Pinpoint the cell where the given text exists, returning its (X, Y) midpoint coordinate. 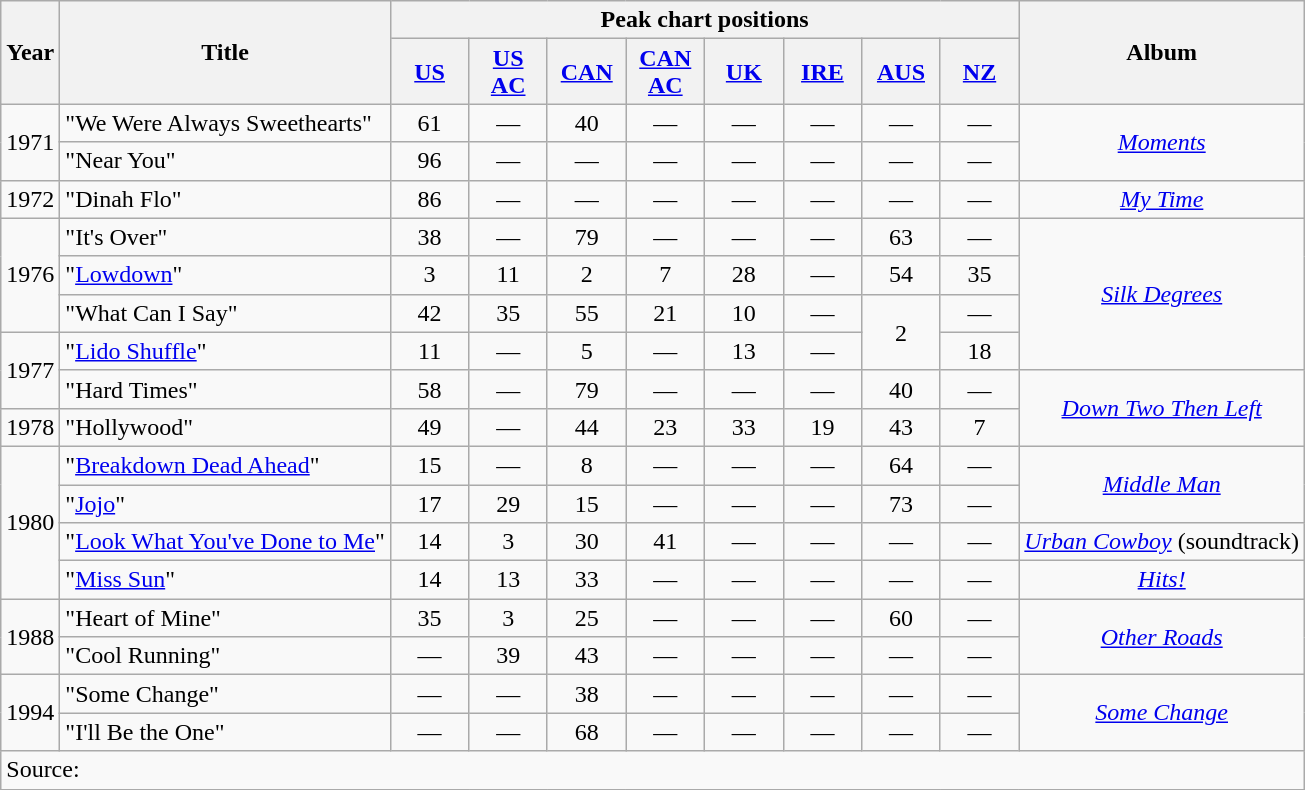
IRE (822, 72)
AUS (902, 72)
18 (980, 351)
28 (744, 275)
63 (902, 237)
30 (586, 542)
5 (586, 351)
"I'll Be the One" (226, 732)
64 (902, 465)
"Lido Shuffle" (226, 351)
44 (586, 427)
41 (666, 542)
39 (508, 656)
23 (666, 427)
25 (586, 618)
US (430, 72)
42 (430, 313)
86 (430, 199)
21 (666, 313)
17 (430, 503)
Title (226, 52)
73 (902, 503)
CAN (586, 72)
"Cool Running" (226, 656)
"Dinah Flo" (226, 199)
Other Roads (1162, 637)
"Some Change" (226, 694)
"It's Over" (226, 237)
55 (586, 313)
"Near You" (226, 161)
US AC (508, 72)
Peak chart positions (704, 20)
Middle Man (1162, 484)
68 (586, 732)
29 (508, 503)
8 (586, 465)
Silk Degrees (1162, 294)
60 (902, 618)
19 (822, 427)
UK (744, 72)
"Look What You've Done to Me" (226, 542)
"We Were Always Sweethearts" (226, 123)
Hits! (1162, 580)
Down Two Then Left (1162, 408)
"Miss Sun" (226, 580)
1980 (30, 522)
54 (902, 275)
49 (430, 427)
My Time (1162, 199)
Album (1162, 52)
"Lowdown" (226, 275)
58 (430, 389)
1971 (30, 142)
1972 (30, 199)
NZ (980, 72)
Source: (653, 770)
1994 (30, 713)
Urban Cowboy (soundtrack) (1162, 542)
1977 (30, 370)
"Breakdown Dead Ahead" (226, 465)
"Hollywood" (226, 427)
96 (430, 161)
1988 (30, 637)
"Hard Times" (226, 389)
Moments (1162, 142)
10 (744, 313)
1976 (30, 275)
61 (430, 123)
"Heart of Mine" (226, 618)
Year (30, 52)
"Jojo" (226, 503)
Some Change (1162, 713)
1978 (30, 427)
"What Can I Say" (226, 313)
CAN AC (666, 72)
